From the cell containing the given text, extract its center point as (X, Y) coordinate. 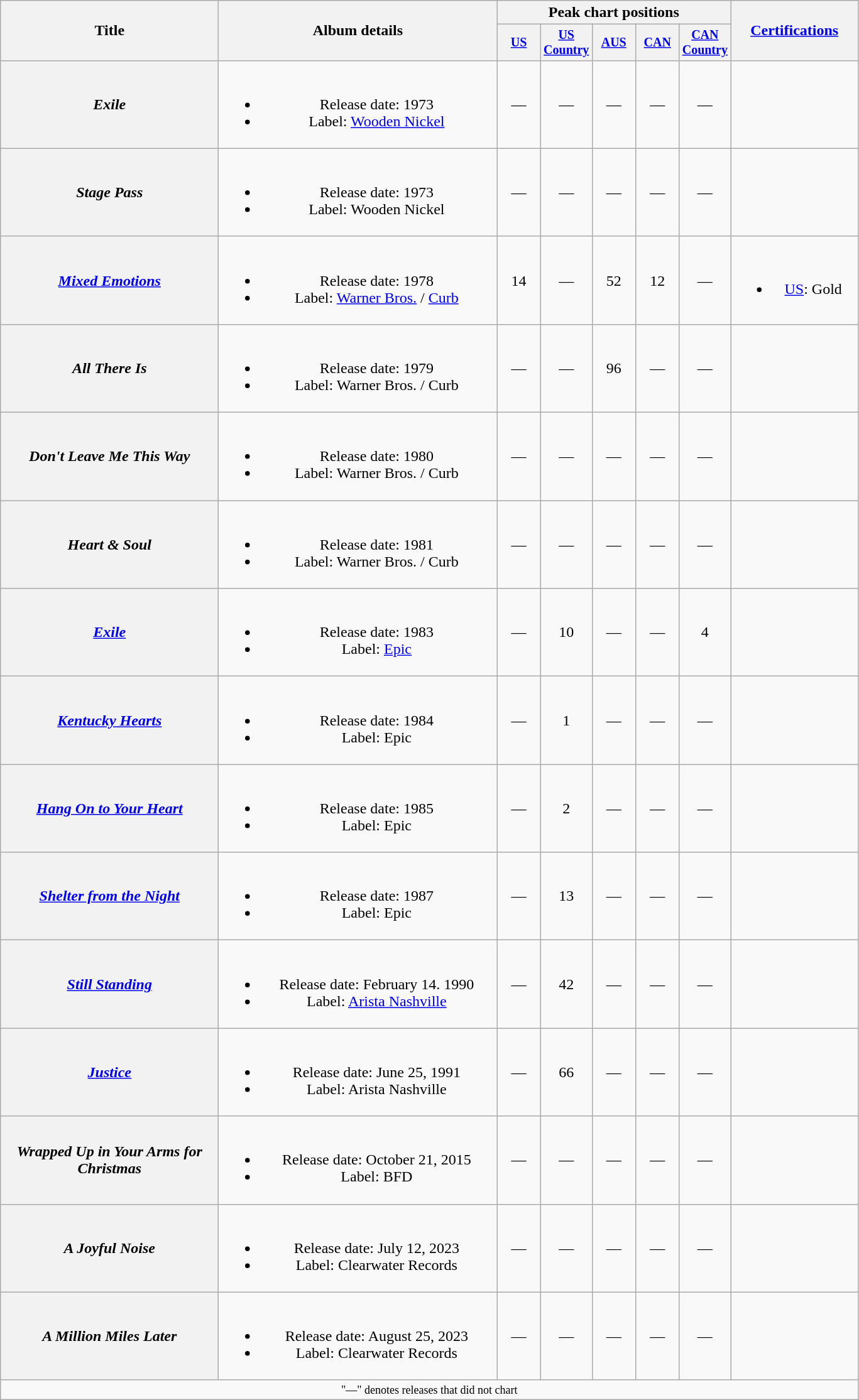
12 (657, 280)
A Joyful Noise (109, 1248)
Kentucky Hearts (109, 720)
13 (566, 896)
4 (705, 632)
2 (566, 808)
Release date: July 12, 2023Label: Clearwater Records (358, 1248)
52 (613, 280)
Release date: August 25, 2023Label: Clearwater Records (358, 1336)
Release date: 1987Label: Epic (358, 896)
Wrapped Up in Your Arms for Christmas (109, 1160)
Release date: February 14. 1990Label: Arista Nashville (358, 984)
Release date: 1983Label: Epic (358, 632)
1 (566, 720)
10 (566, 632)
US Country (566, 43)
Release date: October 21, 2015Label: BFD (358, 1160)
CAN (657, 43)
Release date: 1980Label: Warner Bros. / Curb (358, 457)
Stage Pass (109, 192)
US (519, 43)
42 (566, 984)
14 (519, 280)
AUS (613, 43)
Release date: 1984Label: Epic (358, 720)
CAN Country (705, 43)
A Million Miles Later (109, 1336)
Certifications (794, 31)
Heart & Soul (109, 545)
Album details (358, 31)
Still Standing (109, 984)
96 (613, 368)
Mixed Emotions (109, 280)
Release date: June 25, 1991Label: Arista Nashville (358, 1072)
Shelter from the Night (109, 896)
Peak chart positions (614, 13)
All There Is (109, 368)
US: Gold (794, 280)
66 (566, 1072)
"—" denotes releases that did not chart (430, 1389)
Release date: 1978Label: Warner Bros. / Curb (358, 280)
Release date: 1985Label: Epic (358, 808)
Release date: 1979Label: Warner Bros. / Curb (358, 368)
Hang On to Your Heart (109, 808)
Title (109, 31)
Release date: 1981Label: Warner Bros. / Curb (358, 545)
Don't Leave Me This Way (109, 457)
Justice (109, 1072)
